Extract the [X, Y] coordinate from the center of the cell holding the provided text.  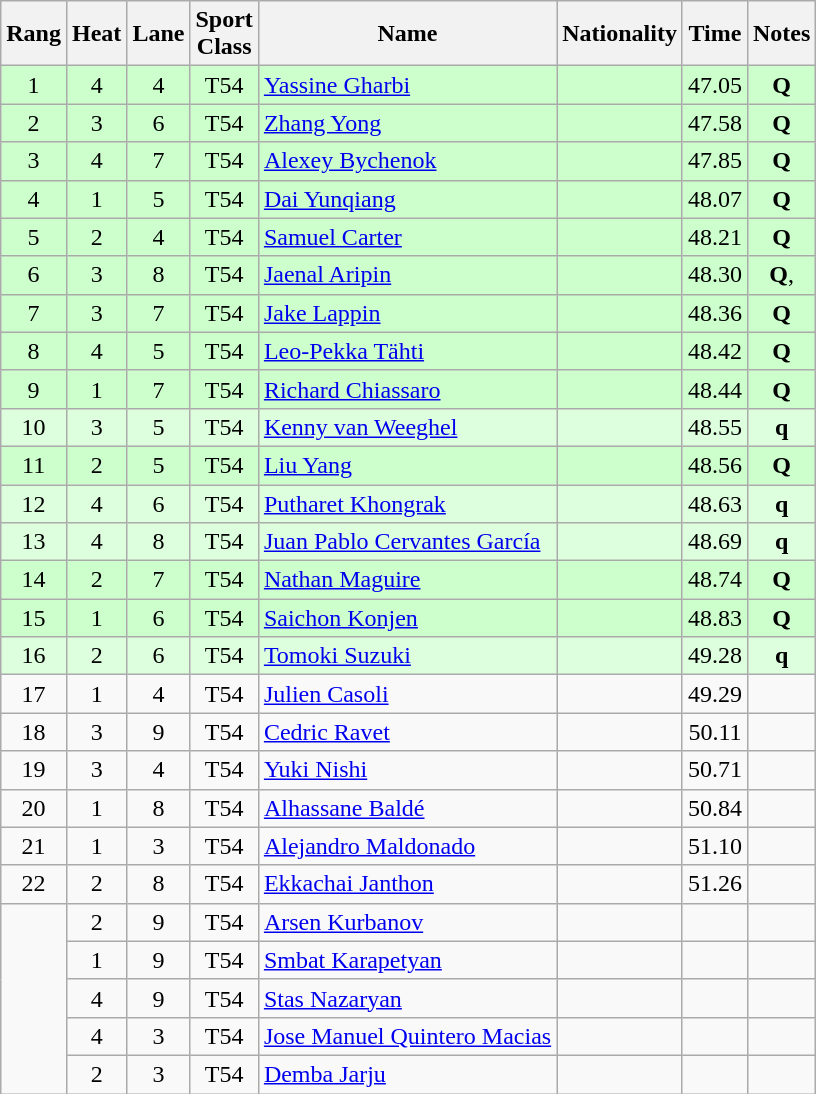
Samuel Carter [407, 237]
48.44 [714, 389]
19 [34, 770]
18 [34, 732]
48.30 [714, 275]
12 [34, 503]
Yassine Gharbi [407, 85]
51.26 [714, 884]
10 [34, 427]
Jake Lappin [407, 313]
21 [34, 846]
Alexey Bychenok [407, 161]
Yuki Nishi [407, 770]
14 [34, 580]
Smbat Karapetyan [407, 960]
48.07 [714, 199]
50.84 [714, 808]
Tomoki Suzuki [407, 656]
Ekkachai Janthon [407, 884]
Nationality [620, 34]
Saichon Konjen [407, 618]
50.11 [714, 732]
51.10 [714, 846]
48.56 [714, 465]
48.74 [714, 580]
17 [34, 694]
Demba Jarju [407, 1074]
Dai Yunqiang [407, 199]
Notes [781, 34]
48.83 [714, 618]
48.21 [714, 237]
48.63 [714, 503]
Zhang Yong [407, 123]
Jose Manuel Quintero Macias [407, 1036]
Cedric Ravet [407, 732]
20 [34, 808]
Rang [34, 34]
Kenny van Weeghel [407, 427]
47.85 [714, 161]
Putharet Khongrak [407, 503]
22 [34, 884]
Juan Pablo Cervantes García [407, 542]
Richard Chiassaro [407, 389]
47.05 [714, 85]
15 [34, 618]
47.58 [714, 123]
Name [407, 34]
Stas Nazaryan [407, 998]
SportClass [224, 34]
Alejandro Maldonado [407, 846]
11 [34, 465]
50.71 [714, 770]
Nathan Maguire [407, 580]
49.29 [714, 694]
48.36 [714, 313]
Liu Yang [407, 465]
13 [34, 542]
Q, [781, 275]
Heat [96, 34]
Leo-Pekka Tähti [407, 351]
Jaenal Aripin [407, 275]
Time [714, 34]
Julien Casoli [407, 694]
48.55 [714, 427]
Lane [158, 34]
48.69 [714, 542]
Alhassane Baldé [407, 808]
Arsen Kurbanov [407, 922]
16 [34, 656]
48.42 [714, 351]
49.28 [714, 656]
